Return the [X, Y] coordinate for the center point of the cell that contains the specified text.  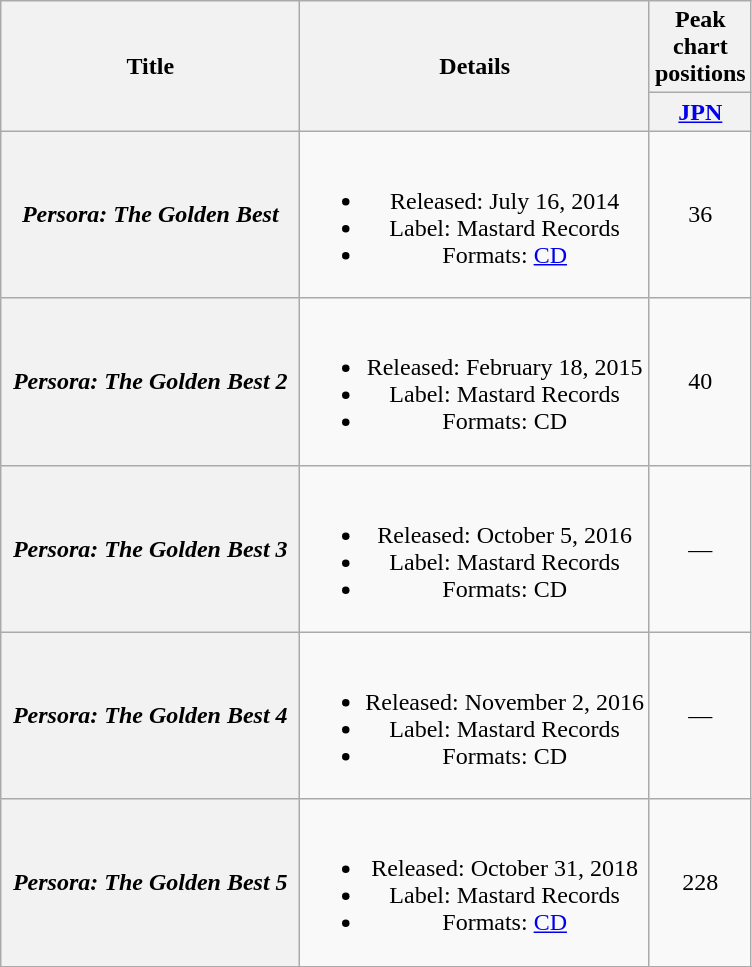
228 [700, 882]
Peak chart positions [700, 47]
Persora: The Golden Best 5 [150, 882]
Released: February 18, 2015Label: Mastard RecordsFormats: CD [475, 382]
Released: November 2, 2016Label: Mastard RecordsFormats: CD [475, 716]
Released: October 5, 2016Label: Mastard RecordsFormats: CD [475, 548]
Persora: The Golden Best 3 [150, 548]
Persora: The Golden Best [150, 214]
Persora: The Golden Best 4 [150, 716]
40 [700, 382]
Details [475, 66]
Persora: The Golden Best 2 [150, 382]
36 [700, 214]
Title [150, 66]
Released: July 16, 2014Label: Mastard RecordsFormats: CD [475, 214]
Released: October 31, 2018Label: Mastard RecordsFormats: CD [475, 882]
JPN [700, 112]
